Extract the (x, y) coordinate from the center of the cell holding the provided text.  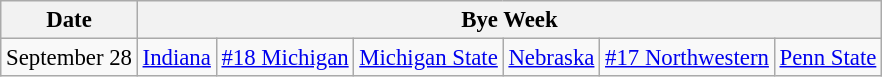
September 28 (69, 58)
Nebraska (552, 58)
Michigan State (428, 58)
Indiana (176, 58)
#17 Northwestern (687, 58)
Bye Week (509, 20)
#18 Michigan (285, 58)
Date (69, 20)
Penn State (828, 58)
